Find where the given text appears and provide that cell's center as (X, Y) coordinate. 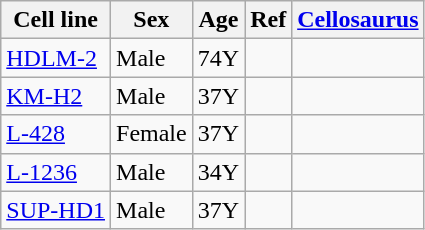
Age (218, 20)
Cellosaurus (358, 20)
34Y (218, 172)
HDLM-2 (56, 58)
Sex (152, 20)
KM-H2 (56, 96)
SUP-HD1 (56, 210)
L-1236 (56, 172)
74Y (218, 58)
L-428 (56, 134)
Ref (268, 20)
Female (152, 134)
Cell line (56, 20)
